Scan for the cell matching the given text and deliver its (x, y) coordinate at center. 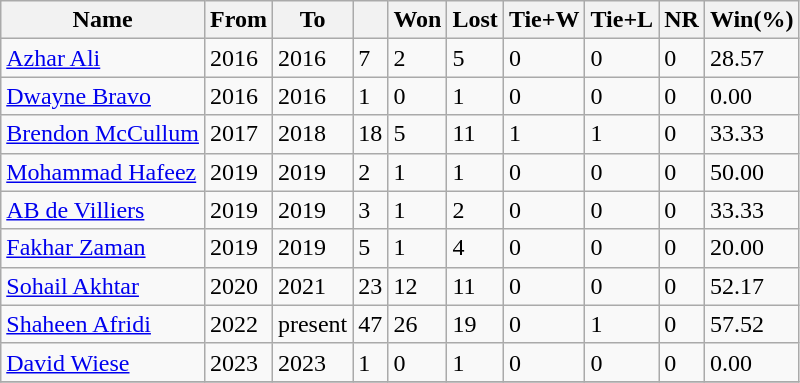
Fakhar Zaman (103, 248)
Lost (475, 20)
2021 (312, 286)
NR (682, 20)
28.57 (752, 58)
AB de Villiers (103, 210)
2020 (238, 286)
present (312, 324)
Brendon McCullum (103, 134)
Dwayne Bravo (103, 96)
Tie+W (544, 20)
57.52 (752, 324)
50.00 (752, 172)
Won (418, 20)
David Wiese (103, 362)
Azhar Ali (103, 58)
7 (370, 58)
Mohammad Hafeez (103, 172)
2022 (238, 324)
Tie+L (622, 20)
18 (370, 134)
20.00 (752, 248)
2017 (238, 134)
Name (103, 20)
26 (418, 324)
19 (475, 324)
52.17 (752, 286)
23 (370, 286)
From (238, 20)
4 (475, 248)
Win(%) (752, 20)
To (312, 20)
Sohail Akhtar (103, 286)
2018 (312, 134)
47 (370, 324)
3 (370, 210)
Shaheen Afridi (103, 324)
12 (418, 286)
